Detect which cell encompasses the target text, then output its [X, Y] center coordinate. 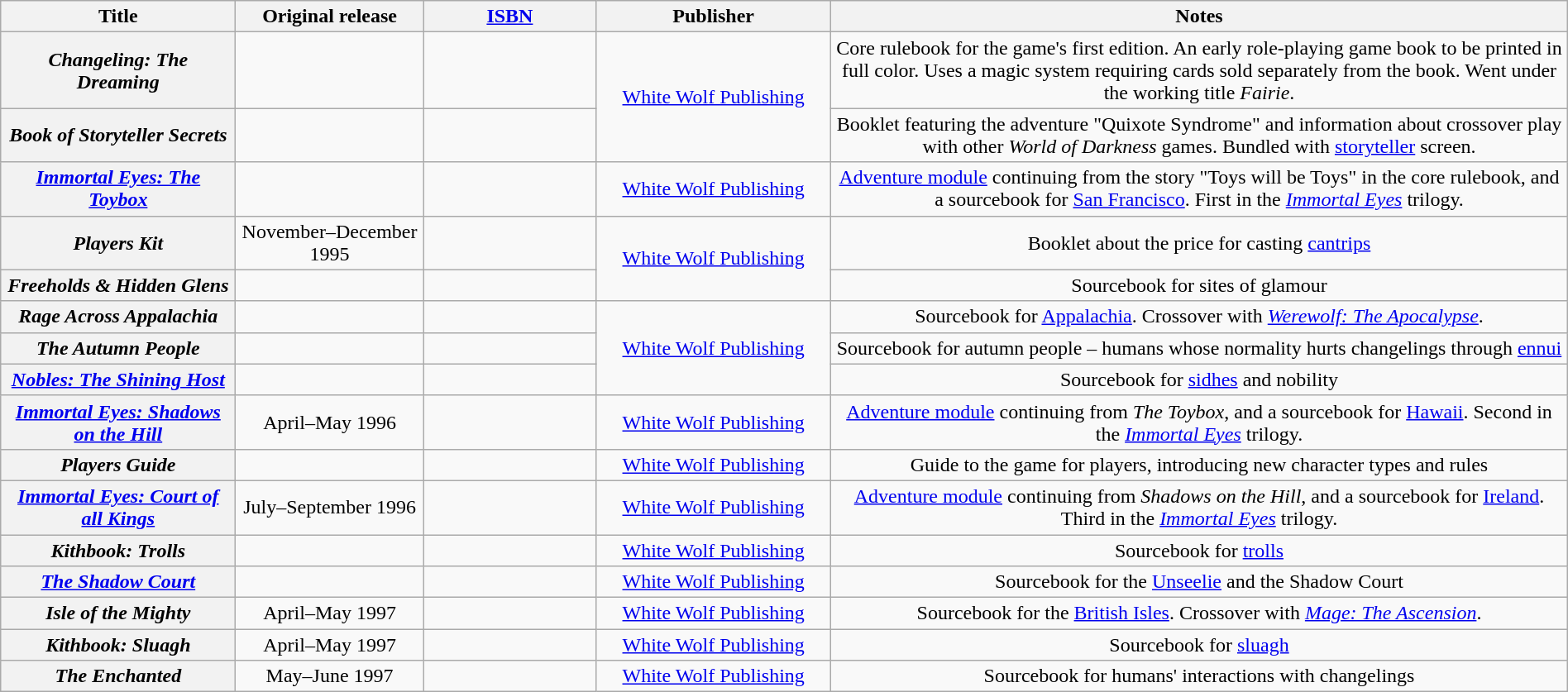
Sourcebook for humans' interactions with changelings [1199, 676]
Title [118, 17]
April–May 1996 [329, 422]
Original release [329, 17]
Immortal Eyes: The Toybox [118, 189]
Players Guide [118, 465]
Sourcebook for sites of glamour [1199, 285]
Sourcebook for sidhes and nobility [1199, 379]
Adventure module continuing from Shadows on the Hill, and a sourcebook for Ireland. Third in the Immortal Eyes trilogy. [1199, 508]
Immortal Eyes: Court of all Kings [118, 508]
Sourcebook for Appalachia. Crossover with Werewolf: The Apocalypse. [1199, 317]
Sourcebook for sluagh [1199, 645]
July–September 1996 [329, 508]
Rage Across Appalachia [118, 317]
Sourcebook for the Unseelie and the Shadow Court [1199, 582]
Kithbook: Sluagh [118, 645]
November–December 1995 [329, 243]
Isle of the Mighty [118, 613]
May–June 1997 [329, 676]
Freeholds & Hidden Glens [118, 285]
Booklet about the price for casting cantrips [1199, 243]
Publisher [714, 17]
Sourcebook for autumn people – humans whose normality hurts changelings through ennui [1199, 348]
Nobles: The Shining Host [118, 379]
Notes [1199, 17]
Book of Storyteller Secrets [118, 136]
Guide to the game for players, introducing new character types and rules [1199, 465]
Sourcebook for trolls [1199, 550]
Sourcebook for the British Isles. Crossover with Mage: The Ascension. [1199, 613]
The Enchanted [118, 676]
Changeling: The Dreaming [118, 70]
Adventure module continuing from The Toybox, and a sourcebook for Hawaii. Second in the Immortal Eyes trilogy. [1199, 422]
The Autumn People [118, 348]
Players Kit [118, 243]
The Shadow Court [118, 582]
Kithbook: Trolls [118, 550]
ISBN [509, 17]
Immortal Eyes: Shadows on the Hill [118, 422]
